Extract the (X, Y) coordinate from the center of the cell holding the provided text.  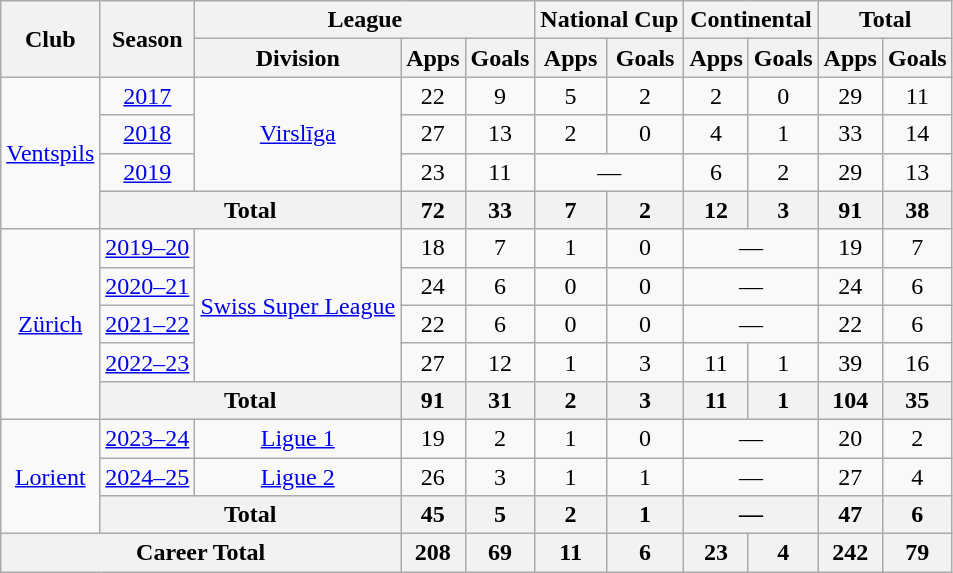
72 (433, 210)
2023–24 (148, 438)
Lorient (50, 476)
2022–23 (148, 362)
Ligue 2 (298, 477)
35 (917, 400)
2019 (148, 172)
Zürich (50, 324)
Ligue 1 (298, 438)
104 (850, 400)
208 (433, 553)
26 (433, 477)
20 (850, 438)
45 (433, 515)
2018 (148, 134)
Club (50, 39)
Season (148, 39)
2020–21 (148, 286)
2017 (148, 96)
47 (850, 515)
31 (500, 400)
2024–25 (148, 477)
Virslīga (298, 134)
69 (500, 553)
Career Total (201, 553)
79 (917, 553)
National Cup (610, 20)
9 (500, 96)
Swiss Super League (298, 305)
18 (433, 248)
39 (850, 362)
14 (917, 134)
242 (850, 553)
Ventspils (50, 153)
16 (917, 362)
Continental (751, 20)
Division (298, 58)
League (365, 20)
2019–20 (148, 248)
2021–22 (148, 324)
38 (917, 210)
